Provide the [X, Y] coordinate of the cell's center where the given text is located.  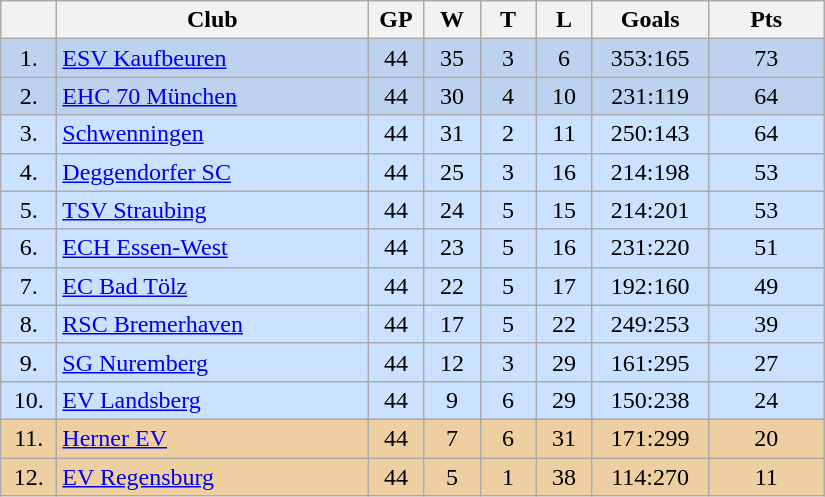
1. [29, 58]
T [508, 20]
161:295 [650, 362]
SG Nuremberg [212, 362]
EHC 70 München [212, 96]
Herner EV [212, 438]
EV Regensburg [212, 477]
Club [212, 20]
25 [452, 172]
15 [564, 210]
ESV Kaufbeuren [212, 58]
35 [452, 58]
150:238 [650, 400]
250:143 [650, 134]
9. [29, 362]
Pts [766, 20]
10 [564, 96]
4. [29, 172]
12 [452, 362]
27 [766, 362]
RSC Bremerhaven [212, 324]
7. [29, 286]
EV Landsberg [212, 400]
2 [508, 134]
6. [29, 248]
8. [29, 324]
L [564, 20]
Goals [650, 20]
EC Bad Tölz [212, 286]
49 [766, 286]
20 [766, 438]
114:270 [650, 477]
3. [29, 134]
73 [766, 58]
51 [766, 248]
171:299 [650, 438]
192:160 [650, 286]
10. [29, 400]
249:253 [650, 324]
30 [452, 96]
Deggendorfer SC [212, 172]
1 [508, 477]
9 [452, 400]
ECH Essen-West [212, 248]
GP [396, 20]
23 [452, 248]
7 [452, 438]
11. [29, 438]
214:201 [650, 210]
Schwenningen [212, 134]
4 [508, 96]
214:198 [650, 172]
2. [29, 96]
TSV Straubing [212, 210]
5. [29, 210]
353:165 [650, 58]
W [452, 20]
231:119 [650, 96]
231:220 [650, 248]
39 [766, 324]
38 [564, 477]
12. [29, 477]
